Return the [X, Y] coordinate for the center point of the cell that contains the specified text.  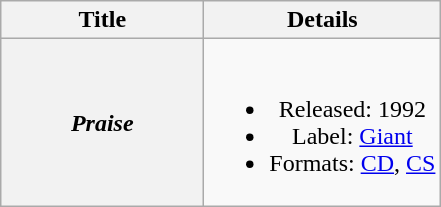
Praise [102, 122]
Details [322, 20]
Title [102, 20]
Released: 1992Label: GiantFormats: CD, CS [322, 122]
